Locate the cell with the specified text and output its [X, Y] center coordinate. 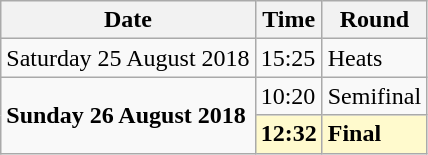
Date [128, 20]
Sunday 26 August 2018 [128, 115]
10:20 [288, 96]
15:25 [288, 58]
Heats [374, 58]
Semifinal [374, 96]
Saturday 25 August 2018 [128, 58]
Final [374, 134]
Round [374, 20]
Time [288, 20]
12:32 [288, 134]
